From the cell containing the given text, extract its center point as (x, y) coordinate. 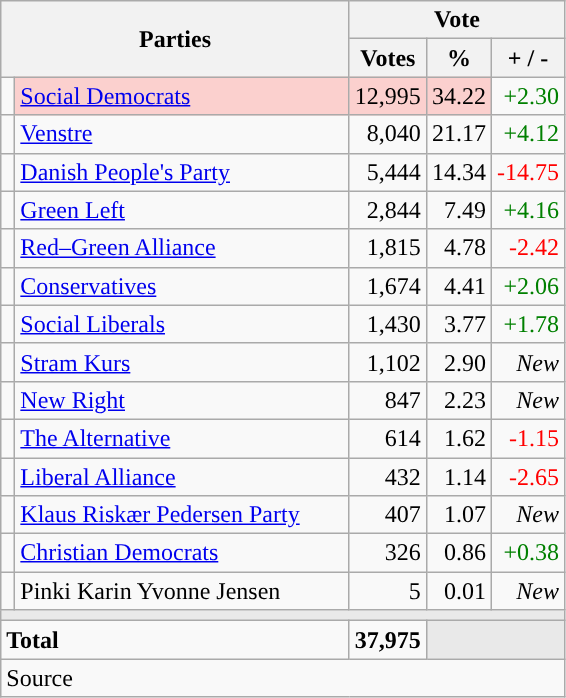
Danish People's Party (182, 172)
-2.42 (528, 248)
Vote (456, 20)
1,674 (388, 286)
432 (388, 477)
+4.12 (528, 134)
Stram Kurs (182, 362)
2.23 (458, 400)
Venstre (182, 134)
847 (388, 400)
5 (388, 591)
+2.30 (528, 96)
+4.16 (528, 210)
7.49 (458, 210)
12,995 (388, 96)
407 (388, 515)
1,430 (388, 324)
Conservatives (182, 286)
Social Liberals (182, 324)
326 (388, 553)
0.01 (458, 591)
Votes (388, 58)
Social Democrats (182, 96)
2.90 (458, 362)
Red–Green Alliance (182, 248)
-14.75 (528, 172)
% (458, 58)
New Right (182, 400)
The Alternative (182, 438)
8,040 (388, 134)
37,975 (388, 640)
614 (388, 438)
1.07 (458, 515)
Green Left (182, 210)
Source (283, 678)
21.17 (458, 134)
1.14 (458, 477)
Pinki Karin Yvonne Jensen (182, 591)
+ / - (528, 58)
Christian Democrats (182, 553)
Parties (176, 39)
1,815 (388, 248)
+0.38 (528, 553)
-1.15 (528, 438)
-2.65 (528, 477)
+2.06 (528, 286)
Klaus Riskær Pedersen Party (182, 515)
+1.78 (528, 324)
5,444 (388, 172)
2,844 (388, 210)
4.41 (458, 286)
4.78 (458, 248)
Liberal Alliance (182, 477)
0.86 (458, 553)
Total (176, 640)
3.77 (458, 324)
1.62 (458, 438)
34.22 (458, 96)
14.34 (458, 172)
1,102 (388, 362)
